For the text-containing cell, return its midpoint in [X, Y] coordinate format. 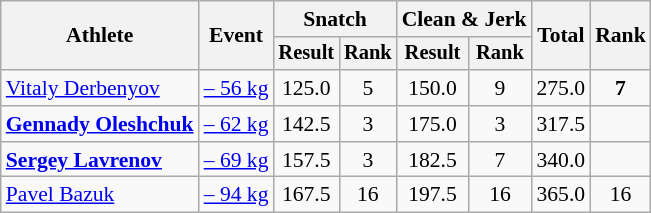
Gennady Oleshchuk [100, 124]
Pavel Bazuk [100, 195]
142.5 [307, 124]
Snatch [336, 19]
Clean & Jerk [464, 19]
– 62 kg [236, 124]
9 [500, 88]
157.5 [307, 160]
365.0 [560, 195]
175.0 [433, 124]
125.0 [307, 88]
167.5 [307, 195]
– 94 kg [236, 195]
150.0 [433, 88]
317.5 [560, 124]
Vitaly Derbenyov [100, 88]
182.5 [433, 160]
– 56 kg [236, 88]
Athlete [100, 36]
5 [368, 88]
– 69 kg [236, 160]
Total [560, 36]
197.5 [433, 195]
Event [236, 36]
340.0 [560, 160]
275.0 [560, 88]
Sergey Lavrenov [100, 160]
